Determine the (X, Y) coordinate at the center of the cell enclosing the given text.  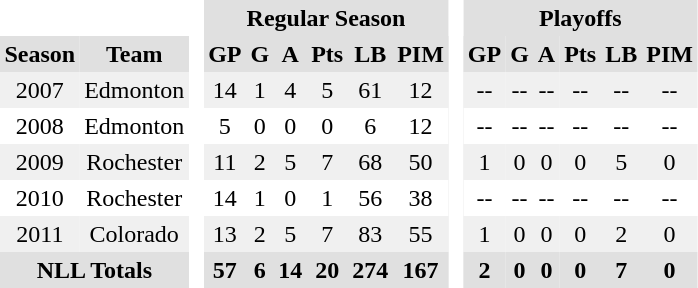
2009 (40, 162)
11 (225, 162)
20 (328, 270)
NLL Totals (94, 270)
2010 (40, 198)
Playoffs (580, 18)
167 (421, 270)
274 (370, 270)
83 (370, 234)
2007 (40, 90)
Colorado (134, 234)
57 (225, 270)
4 (290, 90)
56 (370, 198)
Regular Season (326, 18)
2011 (40, 234)
68 (370, 162)
55 (421, 234)
50 (421, 162)
2008 (40, 126)
Season (40, 54)
38 (421, 198)
13 (225, 234)
61 (370, 90)
Team (134, 54)
